Output the (x, y) coordinate of the center of the cell containing the given text.  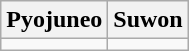
Pyojuneo (54, 20)
Suwon (148, 20)
